Identify which cell holds the provided text, then report its [X, Y] central coordinate. 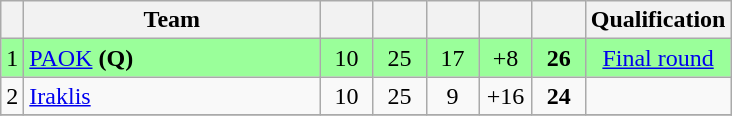
26 [558, 58]
Iraklis [172, 96]
9 [452, 96]
24 [558, 96]
Qualification [658, 20]
Final round [658, 58]
1 [12, 58]
2 [12, 96]
PAOK (Q) [172, 58]
17 [452, 58]
Team [172, 20]
+8 [506, 58]
+16 [506, 96]
